Scan for the cell matching the given text and deliver its [X, Y] coordinate at center. 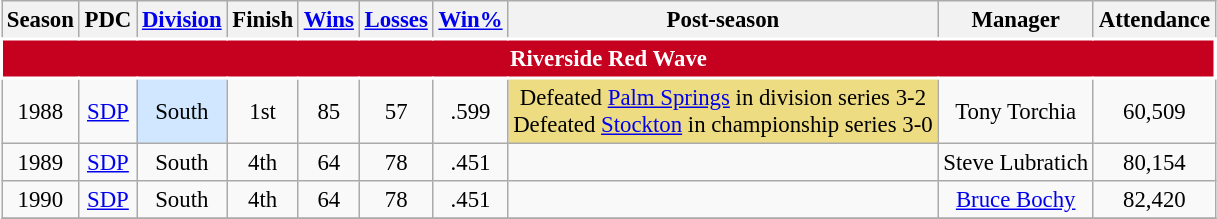
Manager [1016, 20]
Division [182, 20]
57 [396, 110]
1988 [41, 110]
Attendance [1154, 20]
Bruce Bochy [1016, 200]
Wins [328, 20]
82,420 [1154, 200]
PDC [108, 20]
Finish [262, 20]
Riverside Red Wave [609, 58]
.599 [470, 110]
60,509 [1154, 110]
Season [41, 20]
Post-season [723, 20]
85 [328, 110]
Steve Lubratich [1016, 163]
1989 [41, 163]
1st [262, 110]
Win% [470, 20]
Losses [396, 20]
Defeated Palm Springs in division series 3-2Defeated Stockton in championship series 3-0 [723, 110]
Tony Torchia [1016, 110]
80,154 [1154, 163]
1990 [41, 200]
